Pinpoint the cell where the given text exists, returning its (x, y) midpoint coordinate. 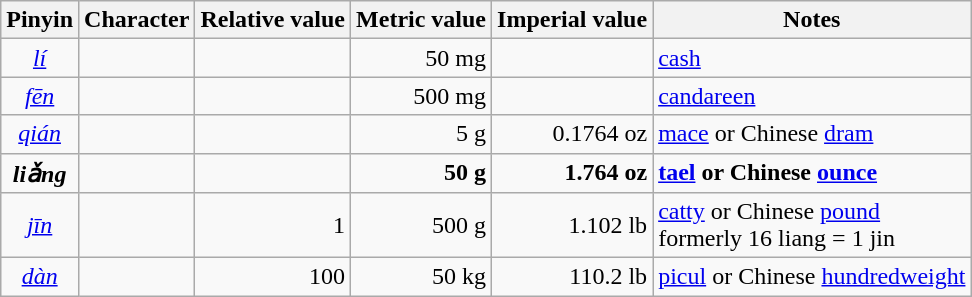
dàn (40, 277)
candareen (812, 96)
jīn (40, 226)
50 kg (422, 277)
catty or Chinese pound formerly 16 liang = 1 jin (812, 226)
picul or Chinese hundredweight (812, 277)
Character (137, 20)
500 g (422, 226)
lí (40, 58)
1 (273, 226)
5 g (422, 134)
mace or Chinese dram (812, 134)
Imperial value (572, 20)
Pinyin (40, 20)
Relative value (273, 20)
1.764 oz (572, 173)
100 (273, 277)
tael or Chinese ounce (812, 173)
500 mg (422, 96)
50 mg (422, 58)
fēn (40, 96)
1.102 lb (572, 226)
cash (812, 58)
qián (40, 134)
liǎng (40, 173)
Metric value (422, 20)
50 g (422, 173)
Notes (812, 20)
0.1764 oz (572, 134)
110.2 lb (572, 277)
